Detect which cell encompasses the target text, then output its [X, Y] center coordinate. 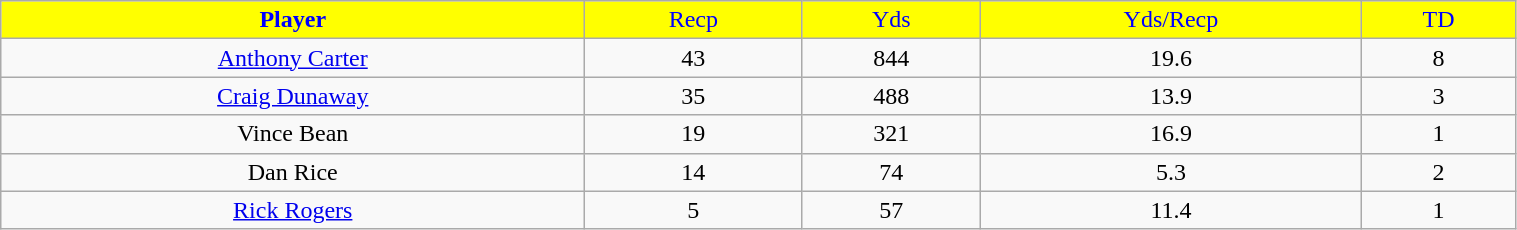
2 [1438, 172]
488 [892, 96]
16.9 [1171, 134]
Recp [694, 20]
TD [1438, 20]
5 [694, 210]
13.9 [1171, 96]
19 [694, 134]
19.6 [1171, 58]
Vince Bean [293, 134]
3 [1438, 96]
Craig Dunaway [293, 96]
11.4 [1171, 210]
Player [293, 20]
74 [892, 172]
844 [892, 58]
Yds [892, 20]
Yds/Recp [1171, 20]
8 [1438, 58]
Dan Rice [293, 172]
Anthony Carter [293, 58]
35 [694, 96]
43 [694, 58]
5.3 [1171, 172]
14 [694, 172]
Rick Rogers [293, 210]
57 [892, 210]
321 [892, 134]
